Return [x, y] of the center of cell containing provided text 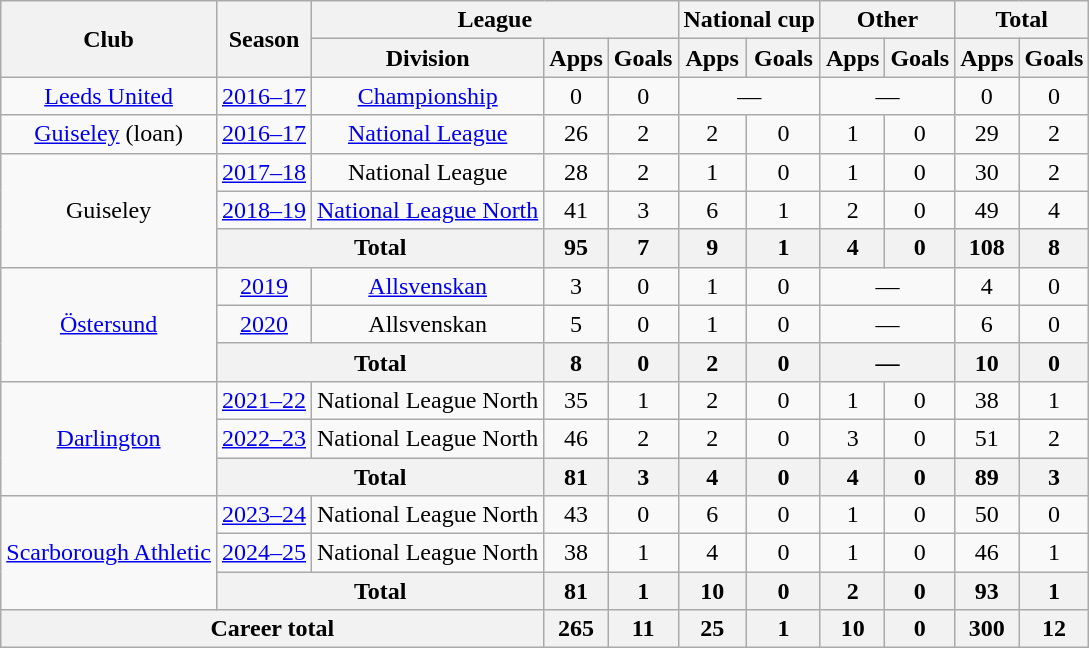
89 [987, 477]
2023–24 [264, 515]
2021–22 [264, 400]
Östersund [109, 324]
35 [576, 400]
9 [712, 248]
2020 [264, 324]
Season [264, 39]
51 [987, 438]
Darlington [109, 438]
265 [576, 629]
93 [987, 591]
12 [1054, 629]
49 [987, 210]
11 [643, 629]
Division [428, 58]
2022–23 [264, 438]
Guiseley (loan) [109, 134]
26 [576, 134]
Championship [428, 96]
2024–25 [264, 553]
28 [576, 172]
Scarborough Athletic [109, 553]
5 [576, 324]
108 [987, 248]
League [495, 20]
29 [987, 134]
Leeds United [109, 96]
43 [576, 515]
2017–18 [264, 172]
Guiseley [109, 210]
50 [987, 515]
30 [987, 172]
Other [887, 20]
Club [109, 39]
2019 [264, 286]
41 [576, 210]
National cup [749, 20]
25 [712, 629]
Career total [272, 629]
2018–19 [264, 210]
95 [576, 248]
7 [643, 248]
300 [987, 629]
